Provide the [X, Y] coordinate of the cell's center where the given text is located.  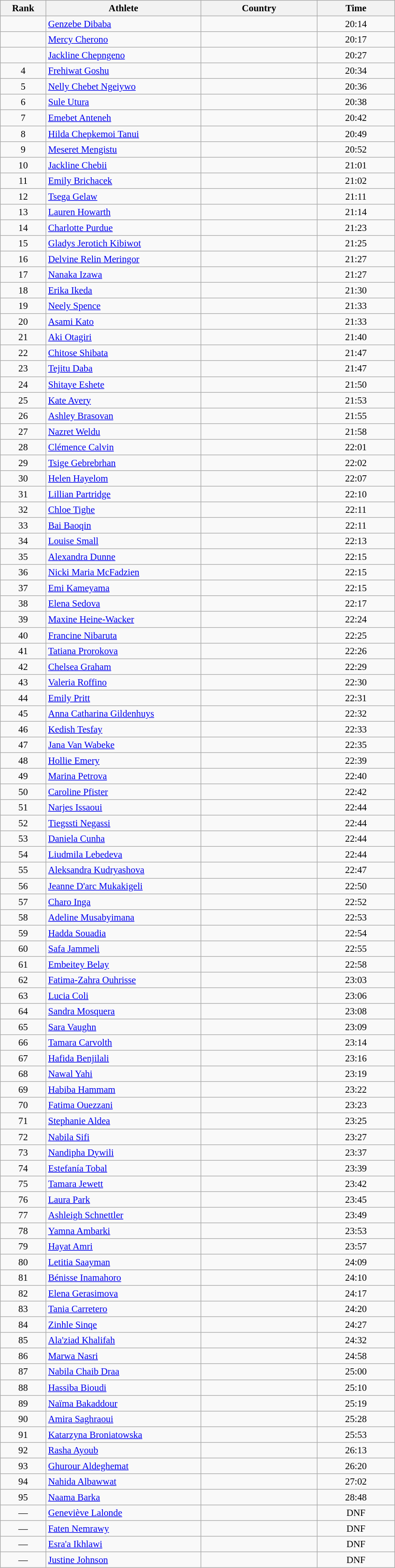
23:37 [356, 1152]
24:10 [356, 1278]
93 [23, 1466]
23:39 [356, 1168]
62 [23, 980]
Emebet Anteneh [123, 118]
65 [23, 1027]
Bai Baoqin [123, 526]
20:38 [356, 102]
20 [23, 322]
22:33 [356, 729]
Mercy Cherono [123, 40]
21:25 [356, 243]
69 [23, 1090]
20:34 [356, 71]
Daniela Cunha [123, 839]
Ashleigh Schnettler [123, 1215]
77 [23, 1215]
12 [23, 196]
22:47 [356, 871]
9 [23, 149]
41 [23, 651]
42 [23, 667]
Liudmila Lebedeva [123, 855]
52 [23, 823]
Nanaka Izawa [123, 275]
Jackline Chebii [123, 165]
23 [23, 369]
84 [23, 1325]
Amira Saghraoui [123, 1419]
20:14 [356, 24]
29 [23, 463]
24:27 [356, 1325]
Maxine Heine-Wacker [123, 620]
Sandra Mosquera [123, 1011]
Meseret Mengistu [123, 149]
Neely Spence [123, 306]
6 [23, 102]
23:14 [356, 1043]
Jackline Chepngeno [123, 55]
23:22 [356, 1090]
23:03 [356, 980]
21:50 [356, 384]
Rank [23, 8]
66 [23, 1043]
74 [23, 1168]
25 [23, 400]
61 [23, 964]
14 [23, 228]
Nandipha Dywili [123, 1152]
Adeline Musabyimana [123, 917]
23:23 [356, 1105]
34 [23, 541]
26 [23, 416]
Nabila Chaib Draa [123, 1372]
23:27 [356, 1137]
Time [356, 8]
Asami Kato [123, 322]
23:57 [356, 1247]
Tatiana Prorokova [123, 651]
25:10 [356, 1387]
43 [23, 682]
20:36 [356, 87]
Hadda Souadia [123, 933]
22:26 [356, 651]
37 [23, 588]
81 [23, 1278]
91 [23, 1435]
24:32 [356, 1340]
22:25 [356, 635]
20:27 [356, 55]
Naama Barka [123, 1497]
20:17 [356, 40]
Elena Sedova [123, 604]
Naïma Bakaddour [123, 1403]
Alexandra Dunne [123, 557]
24 [23, 384]
23:45 [356, 1199]
40 [23, 635]
Lillian Partridge [123, 494]
79 [23, 1247]
22:02 [356, 463]
18 [23, 291]
88 [23, 1387]
22:24 [356, 620]
22:01 [356, 447]
55 [23, 871]
22:58 [356, 964]
49 [23, 776]
20:42 [356, 118]
Ala'ziad Khalifah [123, 1340]
Tsige Gebrebrhan [123, 463]
Marina Petrova [123, 776]
21:55 [356, 416]
Zinhle Sinqe [123, 1325]
78 [23, 1231]
23:16 [356, 1059]
Emi Kameyama [123, 588]
Louise Small [123, 541]
8 [23, 134]
22:31 [356, 698]
22:35 [356, 745]
Nabila Sifi [123, 1137]
Erika Ikeda [123, 291]
82 [23, 1294]
Jeanne D'arc Mukakigeli [123, 886]
67 [23, 1059]
Athlete [123, 8]
Esra'a Ikhlawi [123, 1544]
Shitaye Eshete [123, 384]
73 [23, 1152]
57 [23, 902]
20:49 [356, 134]
21:01 [356, 165]
60 [23, 949]
19 [23, 306]
Letitia Saayman [123, 1262]
20:52 [356, 149]
71 [23, 1121]
24:58 [356, 1356]
Tamara Jewett [123, 1184]
Sara Vaughn [123, 1027]
22:50 [356, 886]
25:19 [356, 1403]
38 [23, 604]
Chelsea Graham [123, 667]
22:42 [356, 792]
32 [23, 510]
22:40 [356, 776]
Emily Pritt [123, 698]
80 [23, 1262]
Sule Utura [123, 102]
Tamara Carvolth [123, 1043]
56 [23, 886]
85 [23, 1340]
4 [23, 71]
Clémence Calvin [123, 447]
48 [23, 760]
Jana Van Wabeke [123, 745]
11 [23, 181]
Aki Otagiri [123, 337]
36 [23, 572]
22:30 [356, 682]
Fatima-Zahra Ouhrisse [123, 980]
Kedish Tesfay [123, 729]
Tania Carretero [123, 1309]
Katarzyna Broniatowska [123, 1435]
23:42 [356, 1184]
70 [23, 1105]
Caroline Pfister [123, 792]
21:11 [356, 196]
Bénisse Inamahoro [123, 1278]
Habiba Hammam [123, 1090]
94 [23, 1482]
86 [23, 1356]
21:30 [356, 291]
Marwa Nasri [123, 1356]
Hilda Chepkemoi Tanui [123, 134]
7 [23, 118]
5 [23, 87]
28 [23, 447]
Francine Nibaruta [123, 635]
Nicki Maria McFadzien [123, 572]
Embeitey Belay [123, 964]
21:02 [356, 181]
64 [23, 1011]
53 [23, 839]
Nazret Weldu [123, 432]
95 [23, 1497]
27:02 [356, 1482]
Country [259, 8]
21:53 [356, 400]
89 [23, 1403]
Hassiba Bioudi [123, 1387]
51 [23, 808]
Charo Inga [123, 902]
15 [23, 243]
21:58 [356, 432]
23:06 [356, 996]
24:20 [356, 1309]
33 [23, 526]
Hafida Benjilali [123, 1059]
Charlotte Purdue [123, 228]
45 [23, 714]
22:07 [356, 479]
Frehiwat Goshu [123, 71]
Stephanie Aldea [123, 1121]
17 [23, 275]
23:08 [356, 1011]
31 [23, 494]
63 [23, 996]
24:17 [356, 1294]
54 [23, 855]
Gladys Jerotich Kibiwot [123, 243]
22:52 [356, 902]
50 [23, 792]
30 [23, 479]
25:00 [356, 1372]
Chloe Tighe [123, 510]
Lauren Howarth [123, 212]
Safa Jammeli [123, 949]
Nahida Albawwat [123, 1482]
21:23 [356, 228]
Helen Hayelom [123, 479]
Nelly Chebet Ngeiywo [123, 87]
Tejitu Daba [123, 369]
Faten Nemrawy [123, 1529]
16 [23, 259]
23:09 [356, 1027]
68 [23, 1074]
Nawal Yahi [123, 1074]
23:49 [356, 1215]
Estefanía Tobal [123, 1168]
23:25 [356, 1121]
59 [23, 933]
13 [23, 212]
Elena Gerasimova [123, 1294]
Valeria Roffino [123, 682]
10 [23, 165]
Genzebe Dibaba [123, 24]
26:20 [356, 1466]
Delvine Relin Meringor [123, 259]
58 [23, 917]
23:53 [356, 1231]
Geneviève Lalonde [123, 1513]
Aleksandra Kudryashova [123, 871]
22:29 [356, 667]
21:14 [356, 212]
22:55 [356, 949]
Tsega Gelaw [123, 196]
25:53 [356, 1435]
Kate Avery [123, 400]
Lucia Coli [123, 996]
Tiegssti Negassi [123, 823]
22:17 [356, 604]
Emily Brichacek [123, 181]
44 [23, 698]
28:48 [356, 1497]
21:40 [356, 337]
25:28 [356, 1419]
22 [23, 353]
72 [23, 1137]
47 [23, 745]
Laura Park [123, 1199]
Ashley Brasovan [123, 416]
21 [23, 337]
Ghurour Aldeghemat [123, 1466]
22:39 [356, 760]
Anna Catharina Gildenhuys [123, 714]
26:13 [356, 1450]
Hayat Amri [123, 1247]
22:10 [356, 494]
35 [23, 557]
22:53 [356, 917]
46 [23, 729]
27 [23, 432]
Fatima Ouezzani [123, 1105]
76 [23, 1199]
24:09 [356, 1262]
87 [23, 1372]
90 [23, 1419]
22:54 [356, 933]
Yamna Ambarki [123, 1231]
22:13 [356, 541]
39 [23, 620]
Rasha Ayoub [123, 1450]
75 [23, 1184]
92 [23, 1450]
Justine Johnson [123, 1560]
23:19 [356, 1074]
Chitose Shibata [123, 353]
Narjes Issaoui [123, 808]
Hollie Emery [123, 760]
22:32 [356, 714]
83 [23, 1309]
